For the text-containing cell, return its midpoint in (x, y) coordinate format. 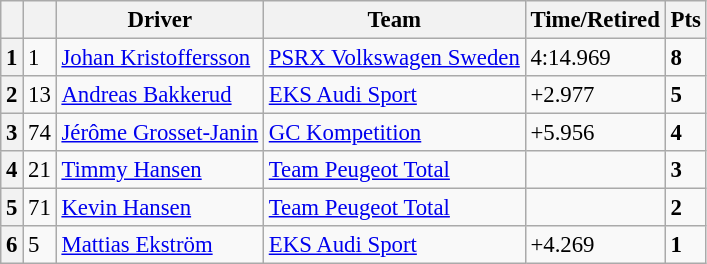
8 (686, 58)
Johan Kristoffersson (160, 58)
71 (40, 208)
PSRX Volkswagen Sweden (394, 58)
+2.977 (595, 95)
Mattias Ekström (160, 245)
Kevin Hansen (160, 208)
4:14.969 (595, 58)
74 (40, 133)
Pts (686, 20)
Team (394, 20)
Jérôme Grosset-Janin (160, 133)
Time/Retired (595, 20)
6 (12, 245)
21 (40, 170)
Timmy Hansen (160, 170)
+5.956 (595, 133)
GC Kompetition (394, 133)
Andreas Bakkerud (160, 95)
+4.269 (595, 245)
13 (40, 95)
Driver (160, 20)
